For the text-containing cell, return its midpoint in [x, y] coordinate format. 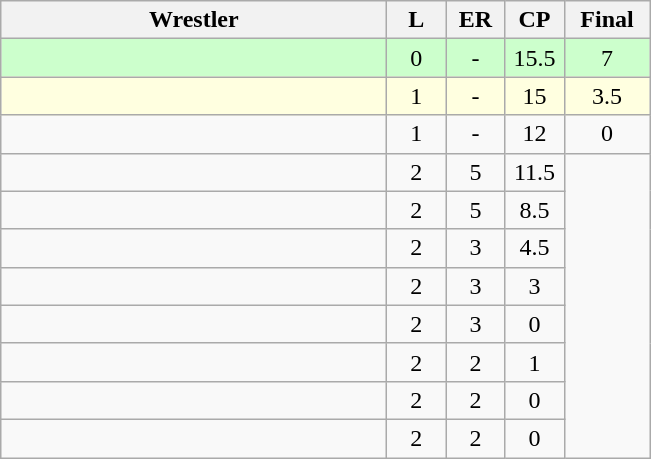
ER [476, 20]
11.5 [534, 172]
3.5 [607, 96]
Wrestler [194, 20]
Final [607, 20]
15 [534, 96]
8.5 [534, 210]
7 [607, 58]
L [416, 20]
12 [534, 134]
4.5 [534, 248]
CP [534, 20]
15.5 [534, 58]
